Return the (X, Y) coordinate for the center point of the cell that contains the specified text.  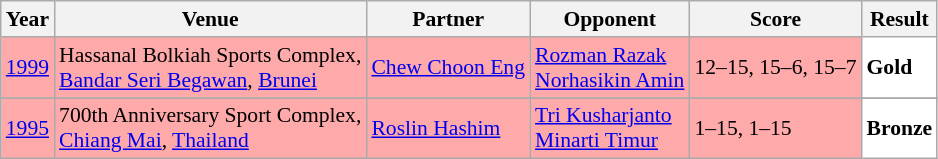
Result (899, 19)
Chew Choon Eng (448, 68)
Bronze (899, 128)
Year (28, 19)
Score (775, 19)
Gold (899, 68)
1999 (28, 68)
Hassanal Bolkiah Sports Complex,Bandar Seri Begawan, Brunei (210, 68)
Rozman Razak Norhasikin Amin (610, 68)
Partner (448, 19)
Venue (210, 19)
1–15, 1–15 (775, 128)
12–15, 15–6, 15–7 (775, 68)
Tri Kusharjanto Minarti Timur (610, 128)
700th Anniversary Sport Complex,Chiang Mai, Thailand (210, 128)
1995 (28, 128)
Opponent (610, 19)
Roslin Hashim (448, 128)
